Return (x, y) of the center of cell containing provided text 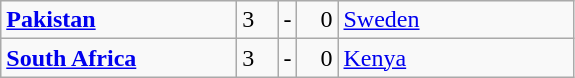
Sweden (456, 20)
Pakistan (119, 20)
South Africa (119, 58)
Kenya (456, 58)
